Identify which cell holds the provided text, then report its [x, y] central coordinate. 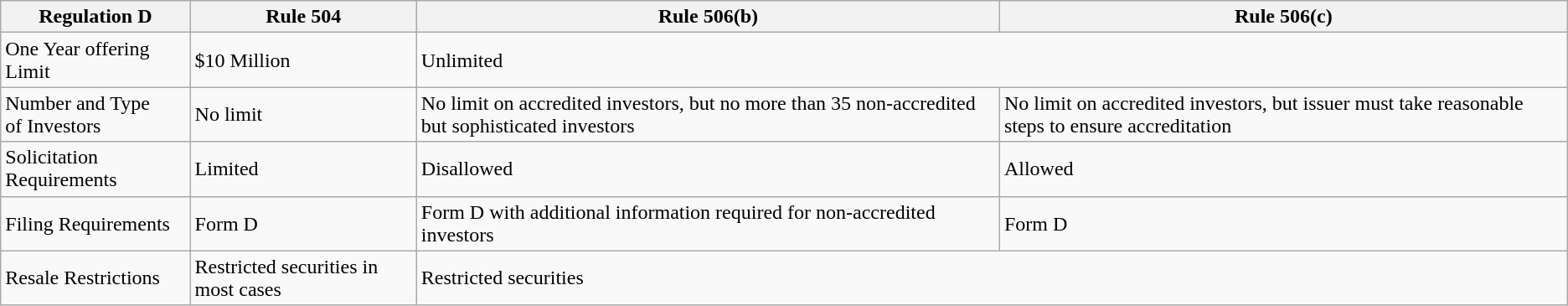
Restricted securities [992, 278]
Limited [303, 169]
Rule 504 [303, 17]
Disallowed [708, 169]
Resale Restrictions [95, 278]
Rule 506(b) [708, 17]
One Year offering Limit [95, 60]
Form D with additional information required for non-accredited investors [708, 223]
Filing Requirements [95, 223]
No limit on accredited investors, but no more than 35 non-accredited but sophisticated investors [708, 114]
Restricted securities in most cases [303, 278]
No limit [303, 114]
Unlimited [992, 60]
Solicitation Requirements [95, 169]
Regulation D [95, 17]
Number and Typeof Investors [95, 114]
$10 Million [303, 60]
Allowed [1283, 169]
Rule 506(c) [1283, 17]
No limit on accredited investors, but issuer must take reasonable steps to ensure accreditation [1283, 114]
